Provide the [x, y] coordinate of the cell's center where the given text is located.  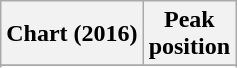
Peakposition [189, 34]
Chart (2016) [72, 34]
